Capture the cell that displays the provided text and extract its (X, Y) central coordinate. 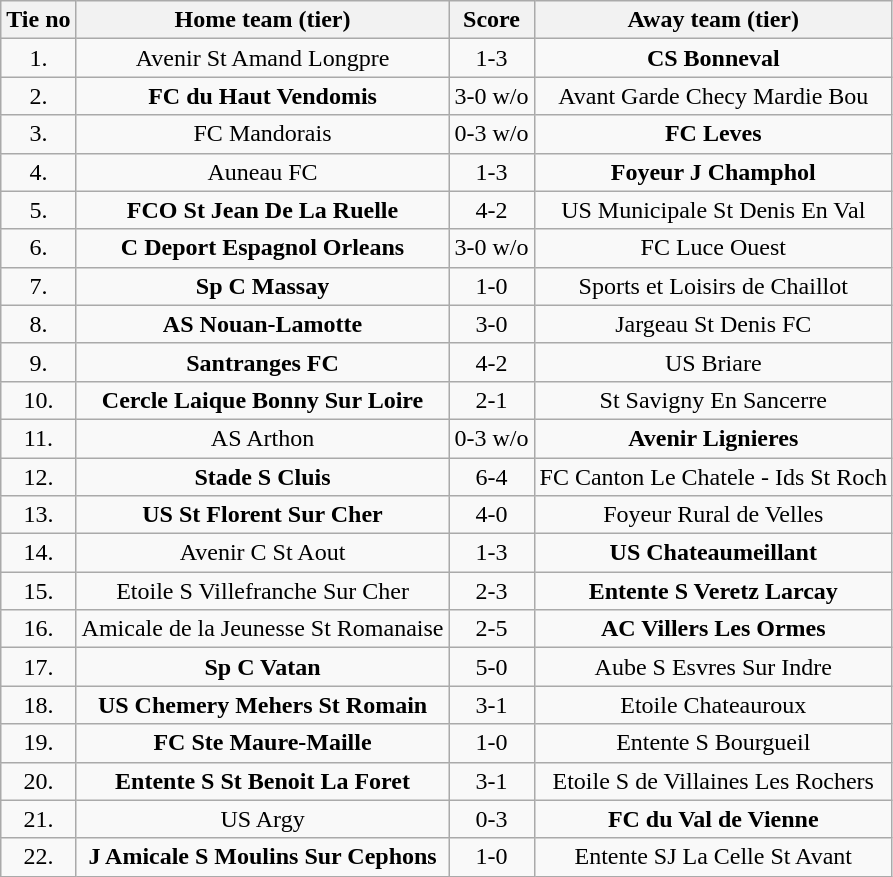
FC du Haut Vendomis (262, 96)
0-3 (492, 819)
FCO St Jean De La Ruelle (262, 210)
FC Luce Ouest (713, 248)
2-3 (492, 591)
15. (38, 591)
Cercle Laique Bonny Sur Loire (262, 400)
14. (38, 553)
Entente SJ La Celle St Avant (713, 857)
Auneau FC (262, 172)
2. (38, 96)
AS Nouan-Lamotte (262, 324)
US Chateaumeillant (713, 553)
Sp C Vatan (262, 667)
5. (38, 210)
Amicale de la Jeunesse St Romanaise (262, 629)
11. (38, 438)
US Argy (262, 819)
Avenir C St Aout (262, 553)
Foyeur J Champhol (713, 172)
Etoile S Villefranche Sur Cher (262, 591)
FC du Val de Vienne (713, 819)
12. (38, 477)
FC Canton Le Chatele - Ids St Roch (713, 477)
Avant Garde Checy Mardie Bou (713, 96)
FC Leves (713, 134)
Avenir St Amand Longpre (262, 58)
21. (38, 819)
5-0 (492, 667)
1. (38, 58)
FC Ste Maure-Maille (262, 743)
C Deport Espagnol Orleans (262, 248)
22. (38, 857)
US St Florent Sur Cher (262, 515)
2-5 (492, 629)
Etoile Chateauroux (713, 705)
Aube S Esvres Sur Indre (713, 667)
18. (38, 705)
US Chemery Mehers St Romain (262, 705)
Santranges FC (262, 362)
FC Mandorais (262, 134)
Score (492, 20)
17. (38, 667)
AC Villers Les Ormes (713, 629)
7. (38, 286)
St Savigny En Sancerre (713, 400)
US Briare (713, 362)
Etoile S de Villaines Les Rochers (713, 781)
20. (38, 781)
6. (38, 248)
3-0 (492, 324)
Foyeur Rural de Velles (713, 515)
13. (38, 515)
Sports et Loisirs de Chaillot (713, 286)
3. (38, 134)
Entente S Bourgueil (713, 743)
Sp C Massay (262, 286)
19. (38, 743)
AS Arthon (262, 438)
8. (38, 324)
10. (38, 400)
Entente S Veretz Larcay (713, 591)
CS Bonneval (713, 58)
Jargeau St Denis FC (713, 324)
2-1 (492, 400)
4. (38, 172)
Avenir Lignieres (713, 438)
Stade S Cluis (262, 477)
Away team (tier) (713, 20)
16. (38, 629)
US Municipale St Denis En Val (713, 210)
9. (38, 362)
6-4 (492, 477)
Entente S St Benoit La Foret (262, 781)
Tie no (38, 20)
J Amicale S Moulins Sur Cephons (262, 857)
4-0 (492, 515)
Home team (tier) (262, 20)
